Output the [X, Y] coordinate of the center of the cell containing the given text.  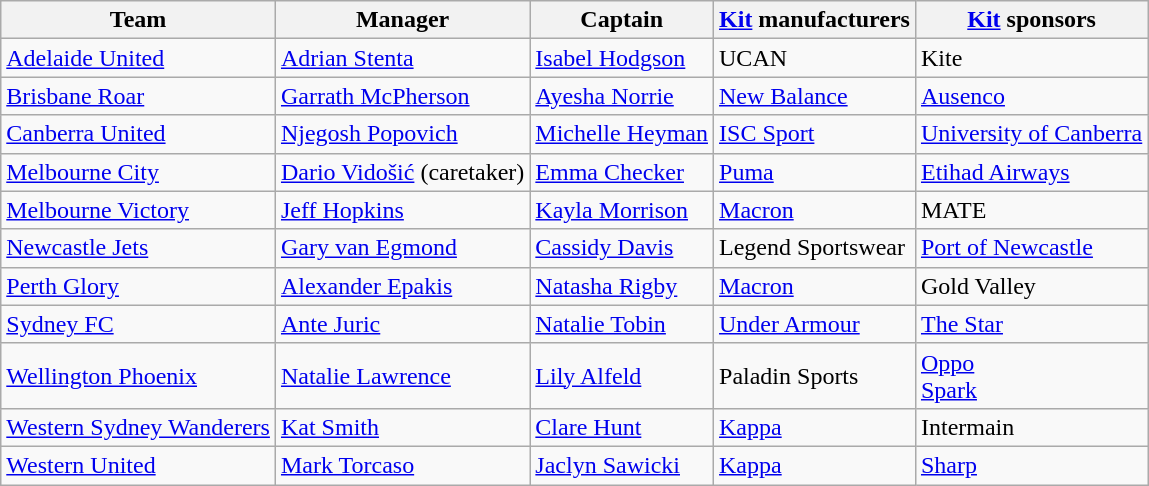
University of Canberra [1031, 134]
Newcastle Jets [138, 248]
Paladin Sports [815, 376]
Team [138, 20]
Western Sydney Wanderers [138, 427]
Captain [622, 20]
Njegosh Popovich [402, 134]
Dario Vidošić (caretaker) [402, 172]
Melbourne City [138, 172]
Lily Alfeld [622, 376]
Kat Smith [402, 427]
Jeff Hopkins [402, 210]
Ausenco [1031, 96]
Emma Checker [622, 172]
Wellington Phoenix [138, 376]
Jaclyn Sawicki [622, 465]
Ayesha Norrie [622, 96]
Isabel Hodgson [622, 58]
Perth Glory [138, 286]
Mark Torcaso [402, 465]
Michelle Heyman [622, 134]
MATE [1031, 210]
Puma [815, 172]
Kayla Morrison [622, 210]
Kite [1031, 58]
Legend Sportswear [815, 248]
Brisbane Roar [138, 96]
Clare Hunt [622, 427]
Sharp [1031, 465]
Natalie Tobin [622, 324]
Gold Valley [1031, 286]
Natasha Rigby [622, 286]
Intermain [1031, 427]
Sydney FC [138, 324]
Cassidy Davis [622, 248]
Kit sponsors [1031, 20]
The Star [1031, 324]
Ante Juric [402, 324]
Western United [138, 465]
Under Armour [815, 324]
Natalie Lawrence [402, 376]
Alexander Epakis [402, 286]
Canberra United [138, 134]
Gary van Egmond [402, 248]
Adelaide United [138, 58]
Adrian Stenta [402, 58]
New Balance [815, 96]
Port of Newcastle [1031, 248]
Garrath McPherson [402, 96]
Kit manufacturers [815, 20]
Melbourne Victory [138, 210]
UCAN [815, 58]
Oppo Spark [1031, 376]
ISC Sport [815, 134]
Etihad Airways [1031, 172]
Manager [402, 20]
